Identify which cell holds the provided text, then report its (x, y) central coordinate. 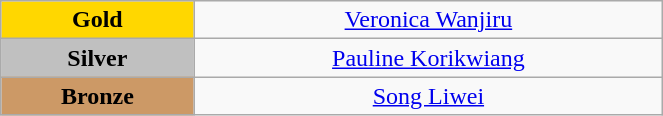
Gold (98, 20)
Bronze (98, 96)
Veronica Wanjiru (428, 20)
Silver (98, 58)
Song Liwei (428, 96)
Pauline Korikwiang (428, 58)
